Capture the cell that displays the provided text and extract its [x, y] central coordinate. 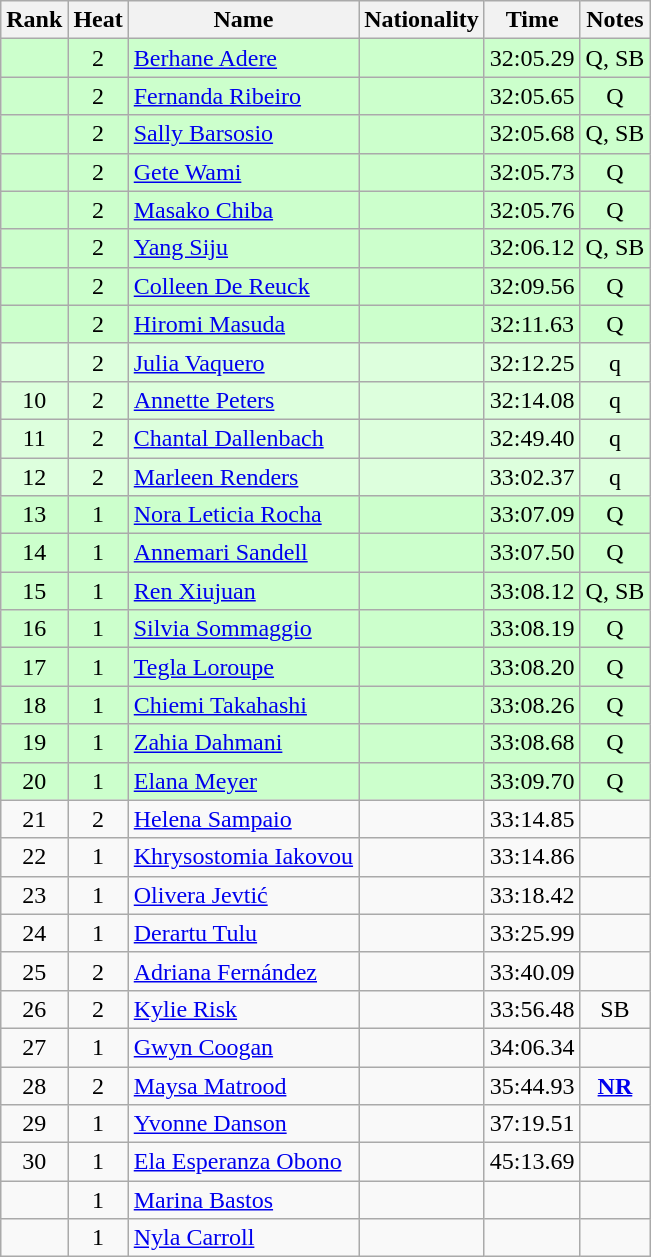
Nationality [422, 20]
NR [615, 1085]
Colleen De Reuck [243, 286]
Ren Xiujuan [243, 591]
Masako Chiba [243, 210]
33:56.48 [532, 1009]
Elana Meyer [243, 781]
45:13.69 [532, 1162]
Ela Esperanza Obono [243, 1162]
13 [34, 515]
22 [34, 857]
34:06.34 [532, 1047]
Fernanda Ribeiro [243, 96]
32:14.08 [532, 400]
Annemari Sandell [243, 553]
Helena Sampaio [243, 819]
Derartu Tulu [243, 933]
Gete Wami [243, 172]
20 [34, 781]
Time [532, 20]
12 [34, 477]
Heat [98, 20]
Tegla Loroupe [243, 667]
33:08.19 [532, 629]
33:09.70 [532, 781]
Marleen Renders [243, 477]
Yvonne Danson [243, 1124]
26 [34, 1009]
33:07.09 [532, 515]
32:49.40 [532, 438]
Kylie Risk [243, 1009]
32:05.65 [532, 96]
33:14.86 [532, 857]
23 [34, 895]
19 [34, 743]
25 [34, 971]
Adriana Fernández [243, 971]
32:05.29 [532, 58]
Gwyn Coogan [243, 1047]
Silvia Sommaggio [243, 629]
18 [34, 705]
Zahia Dahmani [243, 743]
28 [34, 1085]
33:08.20 [532, 667]
16 [34, 629]
33:07.50 [532, 553]
32:05.73 [532, 172]
Nyla Carroll [243, 1238]
32:05.76 [532, 210]
33:08.68 [532, 743]
33:18.42 [532, 895]
33:08.12 [532, 591]
11 [34, 438]
15 [34, 591]
30 [34, 1162]
32:06.12 [532, 248]
17 [34, 667]
33:02.37 [532, 477]
32:12.25 [532, 362]
33:14.85 [532, 819]
Name [243, 20]
24 [34, 933]
32:05.68 [532, 134]
35:44.93 [532, 1085]
SB [615, 1009]
29 [34, 1124]
10 [34, 400]
Maysa Matrood [243, 1085]
Notes [615, 20]
Khrysostomia Iakovou [243, 857]
Olivera Jevtić [243, 895]
Rank [34, 20]
Nora Leticia Rocha [243, 515]
14 [34, 553]
Sally Barsosio [243, 134]
33:40.09 [532, 971]
32:11.63 [532, 324]
Annette Peters [243, 400]
21 [34, 819]
27 [34, 1047]
Julia Vaquero [243, 362]
Yang Siju [243, 248]
Berhane Adere [243, 58]
37:19.51 [532, 1124]
33:25.99 [532, 933]
Marina Bastos [243, 1200]
Chantal Dallenbach [243, 438]
Hiromi Masuda [243, 324]
32:09.56 [532, 286]
Chiemi Takahashi [243, 705]
33:08.26 [532, 705]
